Search for the cell housing the specified text and yield its (x, y) center coordinate. 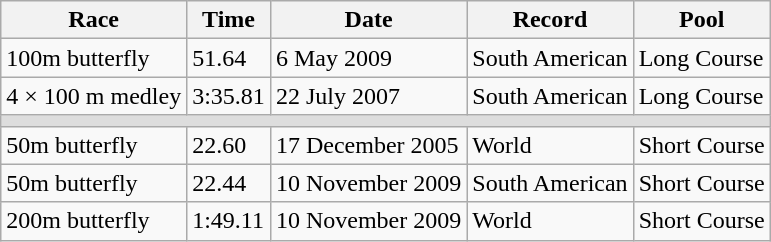
22 July 2007 (368, 96)
200m butterfly (94, 221)
1:49.11 (229, 221)
Time (229, 20)
Date (368, 20)
6 May 2009 (368, 58)
22.60 (229, 145)
Race (94, 20)
100m butterfly (94, 58)
51.64 (229, 58)
17 December 2005 (368, 145)
Record (550, 20)
22.44 (229, 183)
Pool (702, 20)
4 × 100 m medley (94, 96)
3:35.81 (229, 96)
